Determine the (X, Y) coordinate at the center of the cell enclosing the given text.  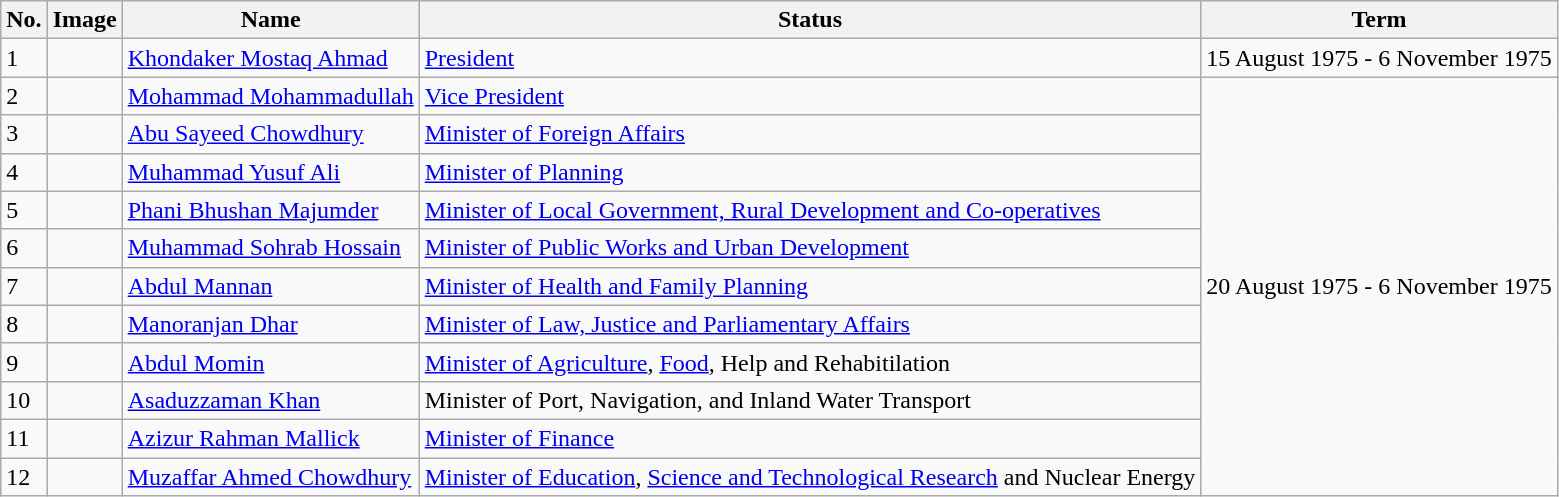
Minister of Local Government, Rural Development and Co-operatives (810, 210)
1 (24, 58)
11 (24, 438)
Name (270, 20)
15 August 1975 - 6 November 1975 (1379, 58)
Manoranjan Dhar (270, 324)
Asaduzzaman Khan (270, 400)
Minister of Law, Justice and Parliamentary Affairs (810, 324)
Abdul Momin (270, 362)
Phani Bhushan Majumder (270, 210)
Mohammad Mohammadullah (270, 96)
3 (24, 134)
Status (810, 20)
Muhammad Sohrab Hossain (270, 248)
Minister of Planning (810, 172)
8 (24, 324)
Minister of Port, Navigation, and Inland Water Transport (810, 400)
20 August 1975 - 6 November 1975 (1379, 286)
Muzaffar Ahmed Chowdhury (270, 477)
6 (24, 248)
Minister of Public Works and Urban Development (810, 248)
Minister of Foreign Affairs (810, 134)
Minister of Agriculture, Food, Help and Rehabitilation (810, 362)
Minister of Education, Science and Technological Research and Nuclear Energy (810, 477)
President (810, 58)
Azizur Rahman Mallick (270, 438)
Abdul Mannan (270, 286)
Minister of Finance (810, 438)
Abu Sayeed Chowdhury (270, 134)
2 (24, 96)
7 (24, 286)
9 (24, 362)
No. (24, 20)
12 (24, 477)
10 (24, 400)
4 (24, 172)
Minister of Health and Family Planning (810, 286)
Khondaker Mostaq Ahmad (270, 58)
Term (1379, 20)
Vice President (810, 96)
5 (24, 210)
Muhammad Yusuf Ali (270, 172)
Image (84, 20)
